Provide the (X, Y) coordinate of the cell's center where the given text is located.  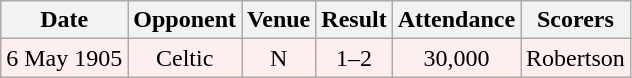
30,000 (456, 58)
Opponent (185, 20)
Celtic (185, 58)
Attendance (456, 20)
Robertson (576, 58)
Date (64, 20)
Venue (279, 20)
Scorers (576, 20)
Result (354, 20)
1–2 (354, 58)
6 May 1905 (64, 58)
N (279, 58)
